Identify which cell holds the provided text, then report its [X, Y] central coordinate. 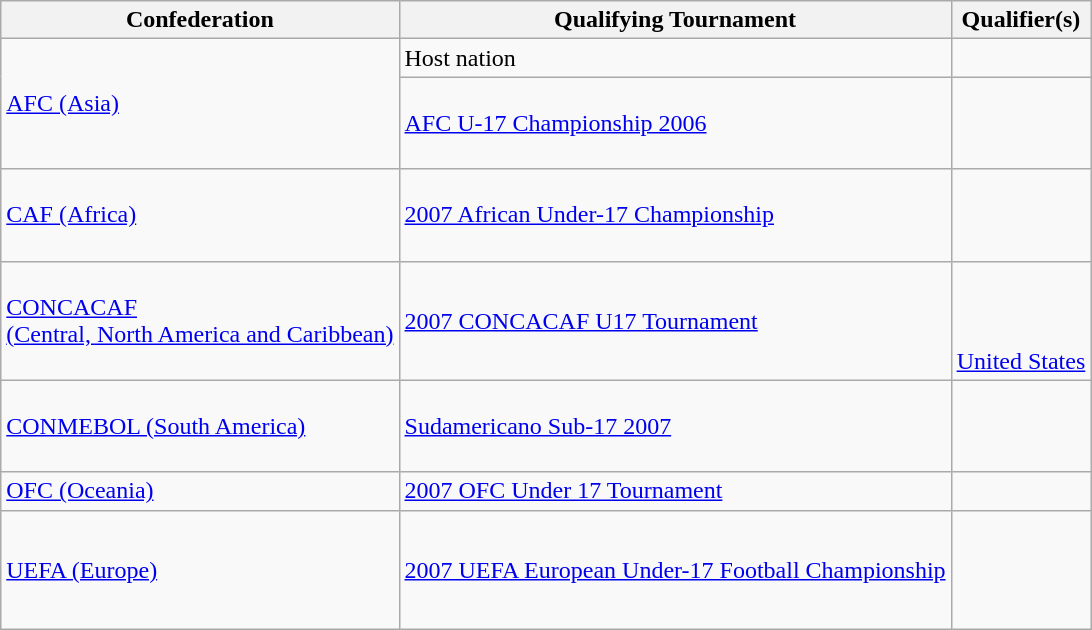
UEFA (Europe) [200, 570]
Host nation [675, 58]
United States [1021, 320]
Qualifying Tournament [675, 20]
2007 African Under-17 Championship [675, 215]
OFC (Oceania) [200, 491]
2007 OFC Under 17 Tournament [675, 491]
AFC U-17 Championship 2006 [675, 123]
Sudamericano Sub-17 2007 [675, 426]
CONCACAF (Central, North America and Caribbean) [200, 320]
CONMEBOL (South America) [200, 426]
Qualifier(s) [1021, 20]
2007 UEFA European Under-17 Football Championship [675, 570]
CAF (Africa) [200, 215]
2007 CONCACAF U17 Tournament [675, 320]
Confederation [200, 20]
AFC (Asia) [200, 104]
